From the cell containing the given text, extract its center point as (x, y) coordinate. 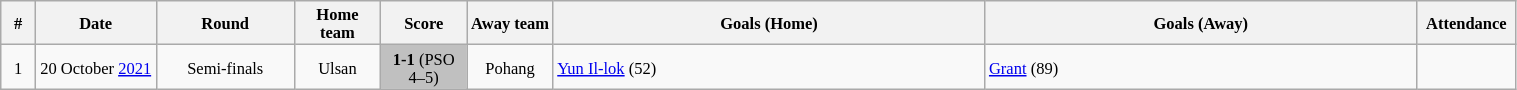
1-1 (PSO 4–5) (424, 67)
Round (225, 23)
Goals (Away) (1201, 23)
Pohang (510, 67)
Away team (510, 23)
Date (96, 23)
Yun Il-lok (52) (769, 67)
1 (18, 67)
Score (424, 23)
# (18, 23)
Goals (Home) (769, 23)
Ulsan (337, 67)
Home team (337, 23)
20 October 2021 (96, 67)
Semi-finals (225, 67)
Grant (89) (1201, 67)
Attendance (1466, 23)
